Provide the (x, y) coordinate of the cell's center where the given text is located.  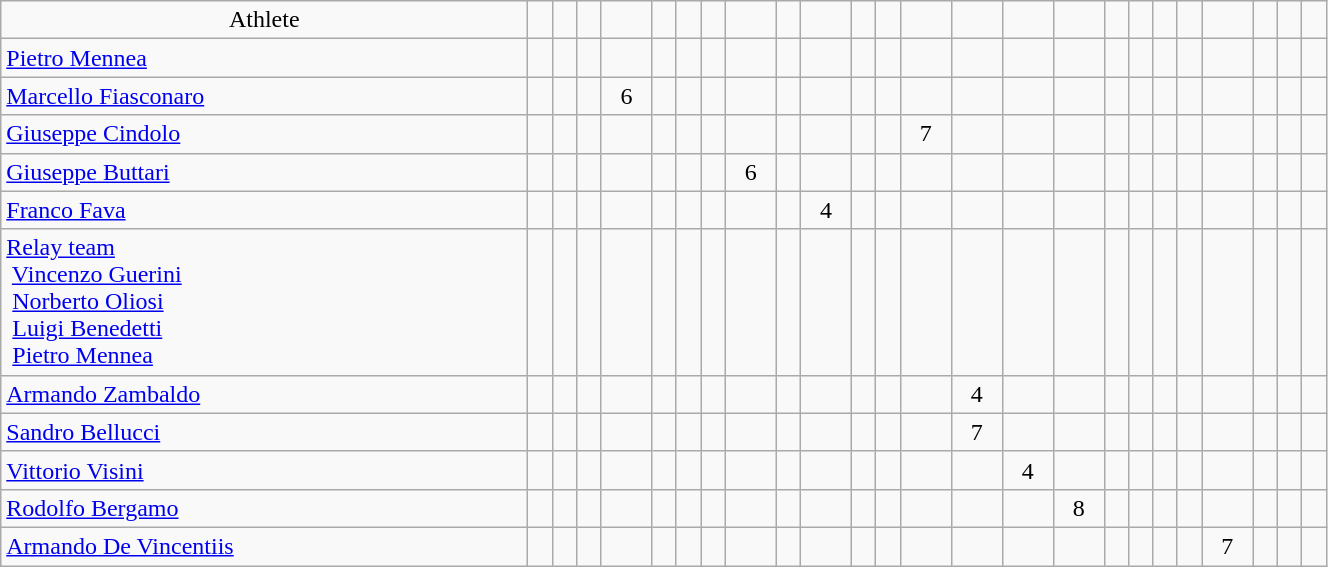
Sandro Bellucci (264, 432)
Relay team Vincenzo Guerini Norberto Oliosi Luigi Benedetti Pietro Mennea (264, 302)
Vittorio Visini (264, 470)
8 (1078, 508)
Giuseppe Cindolo (264, 134)
Armando De Vincentiis (264, 546)
Athlete (264, 20)
Armando Zambaldo (264, 394)
Marcello Fiasconaro (264, 96)
Franco Fava (264, 210)
Rodolfo Bergamo (264, 508)
Pietro Mennea (264, 58)
Giuseppe Buttari (264, 172)
